Extract the (x, y) coordinate from the center of the cell holding the provided text.  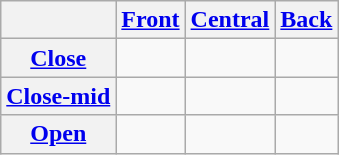
Close (58, 58)
Open (58, 134)
Back (306, 20)
Front (150, 20)
Central (230, 20)
Close-mid (58, 96)
